Find where the given text appears and provide that cell's center as (X, Y) coordinate. 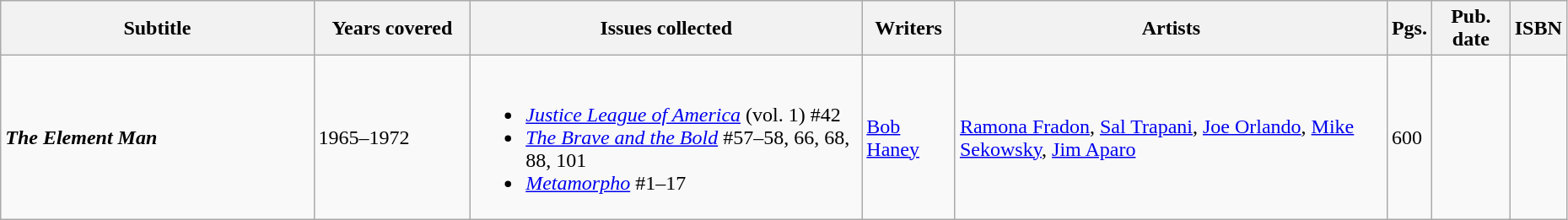
Justice League of America (vol. 1) #42The Brave and the Bold #57–58, 66, 68, 88, 101Metamorpho #1–17 (666, 137)
Issues collected (666, 29)
600 (1409, 137)
Subtitle (157, 29)
ISBN (1538, 29)
Artists (1171, 29)
Bob Haney (909, 137)
Pgs. (1409, 29)
The Element Man (157, 137)
Pub. date (1471, 29)
Writers (909, 29)
Years covered (392, 29)
Ramona Fradon, Sal Trapani, Joe Orlando, Mike Sekowsky, Jim Aparo (1171, 137)
1965–1972 (392, 137)
